Return the (X, Y) coordinate for the center point of the cell that contains the specified text.  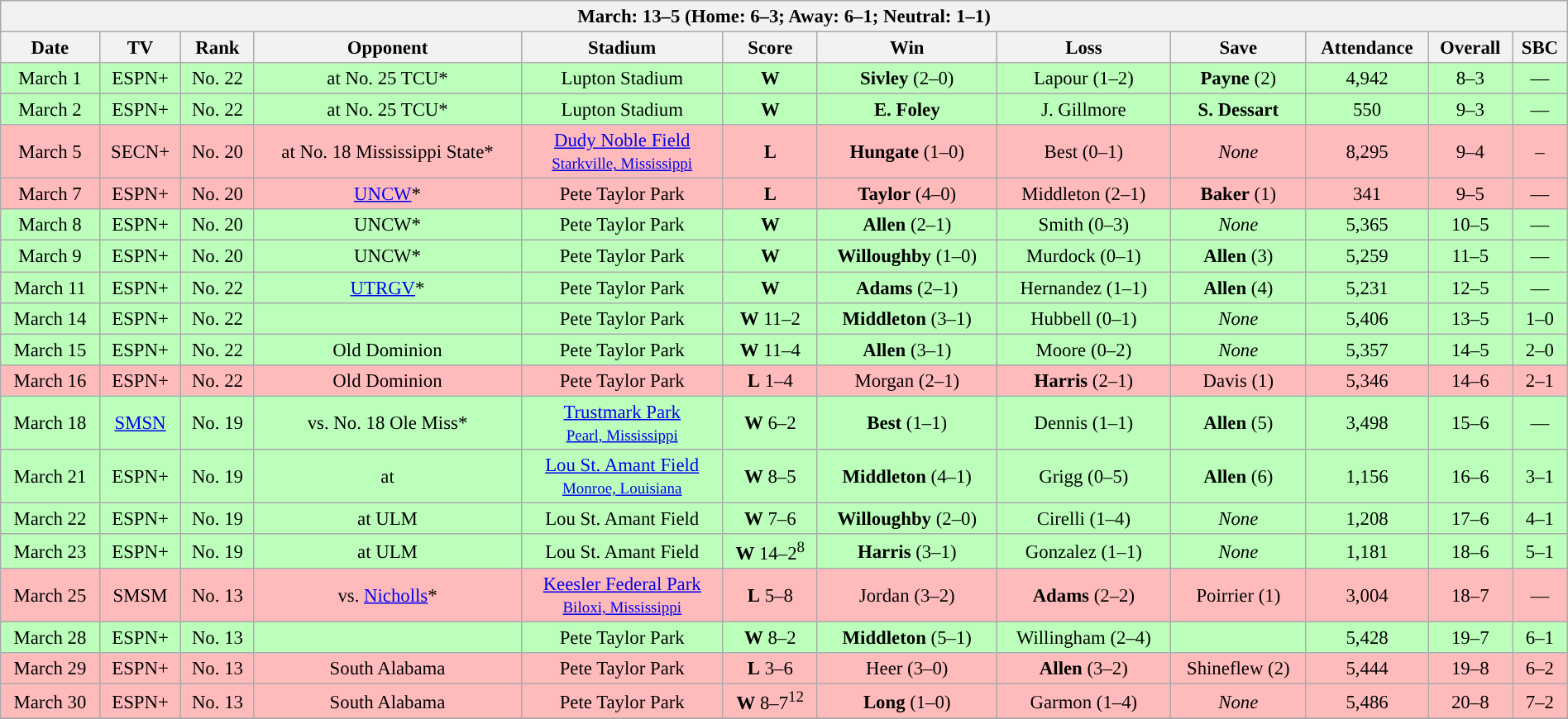
3,004 (1367, 595)
Harris (2–1) (1083, 380)
341 (1367, 194)
5,365 (1367, 225)
W 8–2 (770, 637)
7–2 (1540, 702)
SMSN (141, 423)
Stadium (622, 47)
March 2 (50, 110)
March 8 (50, 225)
Adams (2–2) (1083, 595)
Davis (1) (1238, 380)
TV (141, 47)
Sivley (2–0) (906, 79)
Willoughby (2–0) (906, 518)
5,406 (1367, 318)
Allen (4) (1238, 287)
5–1 (1540, 551)
W 14–28 (770, 551)
8–3 (1470, 79)
14–6 (1470, 380)
Best (0–1) (1083, 152)
Taylor (4–0) (906, 194)
Middleton (4–1) (906, 476)
L 5–8 (770, 595)
5,346 (1367, 380)
March 14 (50, 318)
Allen (3–2) (1083, 669)
March 22 (50, 518)
17–6 (1470, 518)
Gonzalez (1–1) (1083, 551)
W 11–2 (770, 318)
Morgan (2–1) (906, 380)
18–7 (1470, 595)
14–5 (1470, 350)
18–6 (1470, 551)
W 8–5 (770, 476)
S. Dessart (1238, 110)
Keesler Federal ParkBiloxi, Mississippi (622, 595)
W 7–6 (770, 518)
1,208 (1367, 518)
5,259 (1367, 256)
5,444 (1367, 669)
Poirrier (1) (1238, 595)
8,295 (1367, 152)
Attendance (1367, 47)
Long (1–0) (906, 702)
5,231 (1367, 287)
at (387, 476)
15–6 (1470, 423)
16–6 (1470, 476)
SMSM (141, 595)
1,156 (1367, 476)
vs. Nicholls* (387, 595)
3,498 (1367, 423)
Trustmark ParkPearl, Mississippi (622, 423)
W 6–2 (770, 423)
1–0 (1540, 318)
SECN+ (141, 152)
Hungate (1–0) (906, 152)
March 16 (50, 380)
Garmon (1–4) (1083, 702)
Murdock (0–1) (1083, 256)
2–0 (1540, 350)
Harris (3–1) (906, 551)
550 (1367, 110)
Best (1–1) (906, 423)
Middleton (3–1) (906, 318)
9–3 (1470, 110)
11–5 (1470, 256)
Rank (218, 47)
March 9 (50, 256)
Save (1238, 47)
Willingham (2–4) (1083, 637)
Middleton (5–1) (906, 637)
20–8 (1470, 702)
Loss (1083, 47)
19–7 (1470, 637)
Lou St. Amant FieldMonroe, Louisiana (622, 476)
W 11–4 (770, 350)
Dennis (1–1) (1083, 423)
9–5 (1470, 194)
Lapour (1–2) (1083, 79)
Allen (2–1) (906, 225)
March 21 (50, 476)
Smith (0–3) (1083, 225)
L 3–6 (770, 669)
March 1 (50, 79)
Payne (2) (1238, 79)
Cirelli (1–4) (1083, 518)
SBC (1540, 47)
1,181 (1367, 551)
Shineflew (2) (1238, 669)
Hubbell (0–1) (1083, 318)
13–5 (1470, 318)
Baker (1) (1238, 194)
6–2 (1540, 669)
March 7 (50, 194)
E. Foley (906, 110)
March: 13–5 (Home: 6–3; Away: 6–1; Neutral: 1–1) (784, 17)
Grigg (0–5) (1083, 476)
Dudy Noble FieldStarkville, Mississippi (622, 152)
Allen (6) (1238, 476)
Allen (3) (1238, 256)
March 23 (50, 551)
– (1540, 152)
Allen (5) (1238, 423)
3–1 (1540, 476)
2–1 (1540, 380)
19–8 (1470, 669)
UTRGV* (387, 287)
Willoughby (1–0) (906, 256)
March 28 (50, 637)
4,942 (1367, 79)
4–1 (1540, 518)
March 25 (50, 595)
March 18 (50, 423)
Hernandez (1–1) (1083, 287)
9–4 (1470, 152)
Moore (0–2) (1083, 350)
Middleton (2–1) (1083, 194)
March 29 (50, 669)
L 1–4 (770, 380)
Date (50, 47)
Win (906, 47)
5,357 (1367, 350)
Jordan (3–2) (906, 595)
Adams (2–1) (906, 287)
10–5 (1470, 225)
12–5 (1470, 287)
at No. 18 Mississippi State* (387, 152)
6–1 (1540, 637)
vs. No. 18 Ole Miss* (387, 423)
W 8–712 (770, 702)
March 5 (50, 152)
Allen (3–1) (906, 350)
March 15 (50, 350)
Opponent (387, 47)
J. Gillmore (1083, 110)
5,428 (1367, 637)
Score (770, 47)
March 11 (50, 287)
Heer (3–0) (906, 669)
March 30 (50, 702)
Overall (1470, 47)
5,486 (1367, 702)
